Detect which cell encompasses the target text, then output its (x, y) center coordinate. 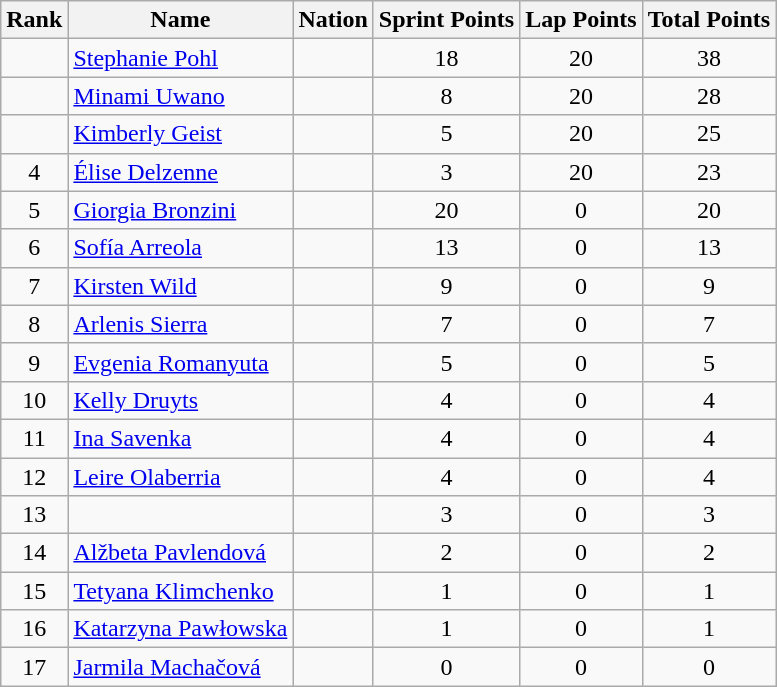
25 (709, 134)
Lap Points (581, 20)
23 (709, 172)
Total Points (709, 20)
Name (180, 20)
Alžbeta Pavlendová (180, 553)
Evgenia Romanyuta (180, 362)
Kimberly Geist (180, 134)
Minami Uwano (180, 96)
Ina Savenka (180, 438)
Rank (34, 20)
Élise Delzenne (180, 172)
Nation (333, 20)
14 (34, 553)
6 (34, 248)
16 (34, 629)
Kirsten Wild (180, 286)
Giorgia Bronzini (180, 210)
38 (709, 58)
18 (446, 58)
11 (34, 438)
Jarmila Machačová (180, 667)
Arlenis Sierra (180, 324)
Leire Olaberria (180, 477)
Tetyana Klimchenko (180, 591)
Sprint Points (446, 20)
Sofía Arreola (180, 248)
15 (34, 591)
17 (34, 667)
Katarzyna Pawłowska (180, 629)
Stephanie Pohl (180, 58)
28 (709, 96)
10 (34, 400)
12 (34, 477)
Kelly Druyts (180, 400)
